Detect which cell encompasses the target text, then output its (x, y) center coordinate. 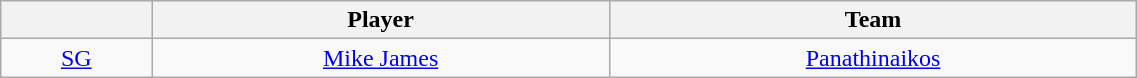
Team (873, 20)
Player (380, 20)
Mike James (380, 58)
SG (76, 58)
Panathinaikos (873, 58)
